Find where the given text appears and provide that cell's center as (x, y) coordinate. 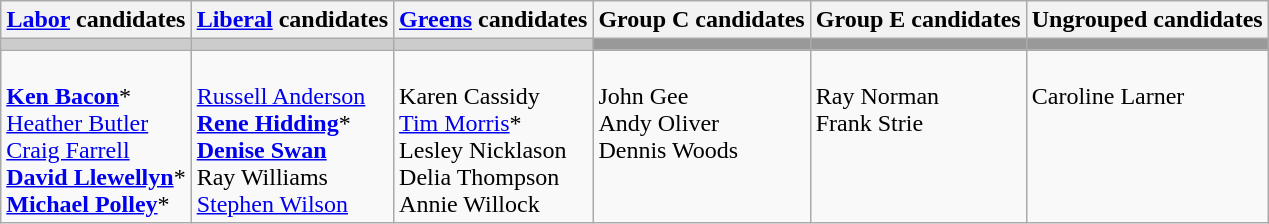
Ken Bacon* Heather Butler Craig Farrell David Llewellyn* Michael Polley* (96, 136)
Greens candidates (494, 20)
Caroline Larner (1147, 136)
Liberal candidates (292, 20)
Group C candidates (702, 20)
Ungrouped candidates (1147, 20)
Ray Norman Frank Strie (918, 136)
Russell Anderson Rene Hidding* Denise Swan Ray Williams Stephen Wilson (292, 136)
Group E candidates (918, 20)
Karen Cassidy Tim Morris* Lesley Nicklason Delia Thompson Annie Willock (494, 136)
John Gee Andy Oliver Dennis Woods (702, 136)
Labor candidates (96, 20)
